Pinpoint the cell where the given text exists, returning its (x, y) midpoint coordinate. 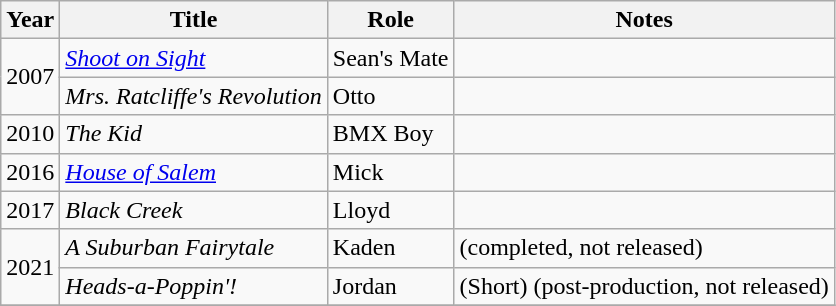
A Suburban Fairytale (194, 248)
2007 (30, 77)
Kaden (390, 248)
Role (390, 20)
Sean's Mate (390, 58)
Shoot on Sight (194, 58)
Title (194, 20)
Mrs. Ratcliffe's Revolution (194, 96)
House of Salem (194, 172)
Year (30, 20)
The Kid (194, 134)
2016 (30, 172)
2021 (30, 267)
2017 (30, 210)
BMX Boy (390, 134)
Heads-a-Poppin'! (194, 286)
Jordan (390, 286)
2010 (30, 134)
Notes (644, 20)
Black Creek (194, 210)
(completed, not released) (644, 248)
(Short) (post-production, not released) (644, 286)
Otto (390, 96)
Mick (390, 172)
Lloyd (390, 210)
